For the text-containing cell, return its midpoint in (X, Y) coordinate format. 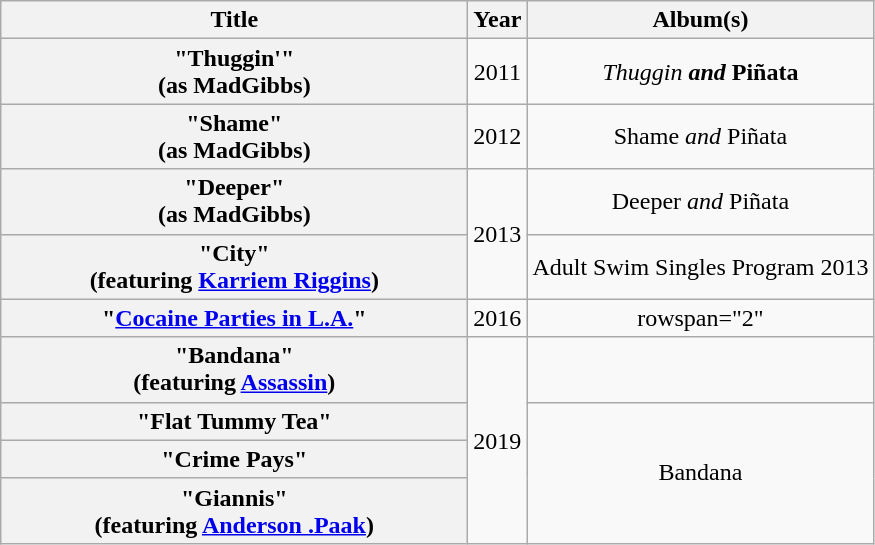
"Crime Pays" (234, 459)
"City"(featuring Karriem Riggins) (234, 266)
Title (234, 20)
"Deeper"(as MadGibbs) (234, 202)
Bandana (700, 472)
Shame and Piñata (700, 136)
"Cocaine Parties in L.A." (234, 318)
2011 (498, 72)
"Shame"(as MadGibbs) (234, 136)
2019 (498, 440)
2012 (498, 136)
rowspan="2" (700, 318)
Year (498, 20)
Adult Swim Singles Program 2013 (700, 266)
2016 (498, 318)
Thuggin and Piñata (700, 72)
Deeper and Piñata (700, 202)
"Giannis" (featuring Anderson .Paak) (234, 510)
"Flat Tummy Tea" (234, 421)
Album(s) (700, 20)
2013 (498, 234)
"Thuggin'"(as MadGibbs) (234, 72)
"Bandana" (featuring Assassin) (234, 370)
